Output the (X, Y) coordinate of the center of the cell containing the given text.  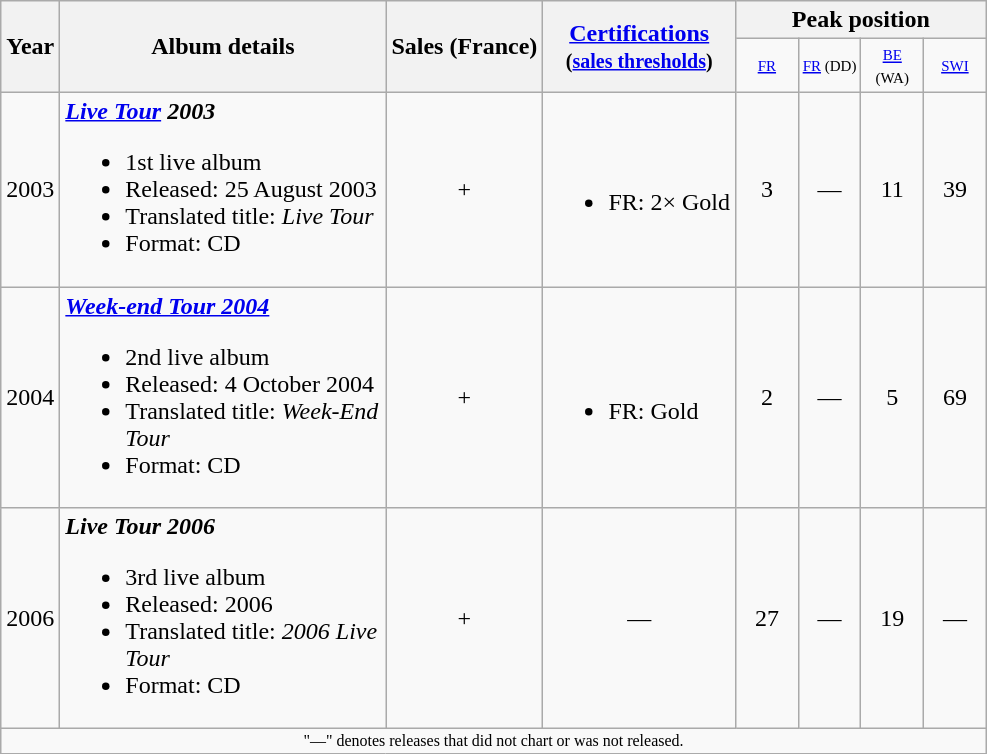
Live Tour 20031st live albumReleased: 25 August 2003Translated title: Live TourFormat: CD (223, 189)
19 (892, 618)
Week-end Tour 20042nd live albumReleased: 4 October 2004Translated title: Week-End TourFormat: CD (223, 398)
27 (768, 618)
Live Tour 20063rd live albumReleased: 2006Translated title: 2006 Live TourFormat: CD (223, 618)
69 (956, 398)
2 (768, 398)
Peak position (862, 20)
2004 (30, 398)
"—" denotes releases that did not chart or was not released. (494, 741)
FR (DD) (830, 66)
Sales (France) (464, 47)
2006 (30, 618)
Certifications(sales thresholds) (640, 47)
SWI (956, 66)
FR (768, 66)
3 (768, 189)
11 (892, 189)
FR: 2× Gold (640, 189)
5 (892, 398)
BE (WA) (892, 66)
39 (956, 189)
2003 (30, 189)
Album details (223, 47)
FR: Gold (640, 398)
Year (30, 47)
